Scan for the cell matching the given text and deliver its (x, y) coordinate at center. 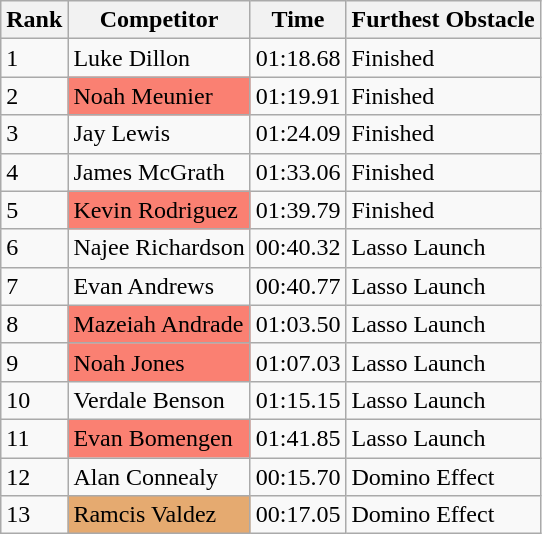
00:15.70 (298, 477)
3 (34, 134)
01:39.79 (298, 210)
01:07.03 (298, 362)
Najee Richardson (159, 248)
Mazeiah Andrade (159, 324)
7 (34, 286)
Alan Connealy (159, 477)
Jay Lewis (159, 134)
12 (34, 477)
6 (34, 248)
Evan Andrews (159, 286)
Time (298, 20)
1 (34, 58)
Kevin Rodriguez (159, 210)
Verdale Benson (159, 400)
9 (34, 362)
00:40.77 (298, 286)
Noah Meunier (159, 96)
01:18.68 (298, 58)
01:41.85 (298, 438)
2 (34, 96)
James McGrath (159, 172)
01:24.09 (298, 134)
01:19.91 (298, 96)
Noah Jones (159, 362)
01:15.15 (298, 400)
00:40.32 (298, 248)
10 (34, 400)
11 (34, 438)
13 (34, 515)
4 (34, 172)
Furthest Obstacle (443, 20)
8 (34, 324)
01:03.50 (298, 324)
Evan Bomengen (159, 438)
Competitor (159, 20)
00:17.05 (298, 515)
Rank (34, 20)
01:33.06 (298, 172)
5 (34, 210)
Luke Dillon (159, 58)
Ramcis Valdez (159, 515)
